Scan for the cell matching the given text and deliver its [X, Y] coordinate at center. 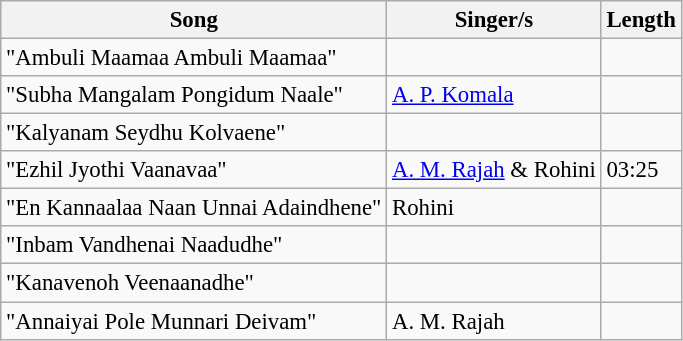
"Ezhil Jyothi Vaanavaa" [194, 170]
"Inbam Vandhenai Naadudhe" [194, 245]
03:25 [641, 170]
"Subha Mangalam Pongidum Naale" [194, 95]
A. P. Komala [494, 95]
"Kanavenoh Veenaanadhe" [194, 283]
"Ambuli Maamaa Ambuli Maamaa" [194, 58]
Rohini [494, 208]
Song [194, 20]
A. M. Rajah & Rohini [494, 170]
Singer/s [494, 20]
"Kalyanam Seydhu Kolvaene" [194, 133]
"En Kannaalaa Naan Unnai Adaindhene" [194, 208]
Length [641, 20]
"Annaiyai Pole Munnari Deivam" [194, 321]
A. M. Rajah [494, 321]
